Locate the cell with the specified text and output its [x, y] center coordinate. 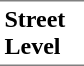
Street Level [42, 33]
